Pinpoint the cell where the given text exists, returning its [x, y] midpoint coordinate. 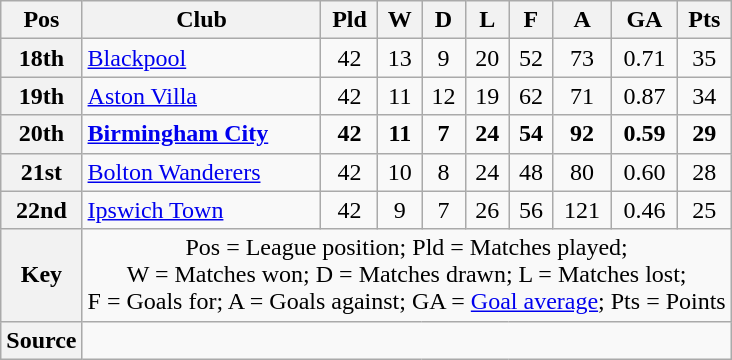
Aston Villa [202, 96]
25 [704, 210]
21st [42, 172]
W [400, 20]
D [444, 20]
19th [42, 96]
71 [582, 96]
Blackpool [202, 58]
10 [400, 172]
22nd [42, 210]
A [582, 20]
Pts [704, 20]
28 [704, 172]
12 [444, 96]
80 [582, 172]
18th [42, 58]
34 [704, 96]
26 [487, 210]
0.71 [644, 58]
Pos [42, 20]
54 [531, 134]
Club [202, 20]
121 [582, 210]
GA [644, 20]
Source [42, 340]
Pld [350, 20]
19 [487, 96]
Key [42, 275]
35 [704, 58]
Birmingham City [202, 134]
0.59 [644, 134]
48 [531, 172]
0.46 [644, 210]
52 [531, 58]
20th [42, 134]
Bolton Wanderers [202, 172]
62 [531, 96]
56 [531, 210]
0.87 [644, 96]
92 [582, 134]
L [487, 20]
73 [582, 58]
13 [400, 58]
0.60 [644, 172]
29 [704, 134]
F [531, 20]
Ipswich Town [202, 210]
20 [487, 58]
8 [444, 172]
